Capture the cell that displays the provided text and extract its (X, Y) central coordinate. 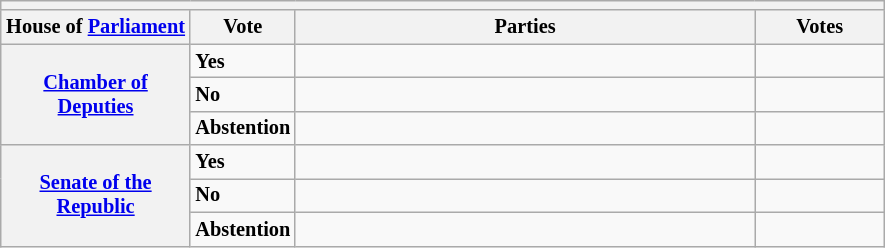
Chamber of Deputies (96, 94)
Votes (820, 27)
Senate of the Republic (96, 196)
Parties (525, 27)
House of Parliament (96, 27)
Vote (242, 27)
